Detect which cell encompasses the target text, then output its [x, y] center coordinate. 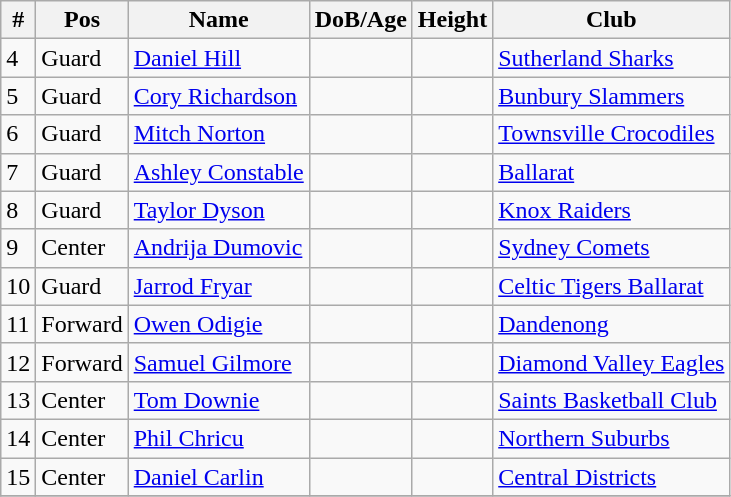
Ashley Constable [218, 172]
7 [18, 172]
Mitch Norton [218, 134]
Ballarat [612, 172]
Saints Basketball Club [612, 400]
Cory Richardson [218, 96]
Daniel Carlin [218, 477]
Tom Downie [218, 400]
Knox Raiders [612, 210]
6 [18, 134]
Central Districts [612, 477]
10 [18, 286]
Diamond Valley Eagles [612, 362]
Pos [82, 20]
Bunbury Slammers [612, 96]
Sutherland Sharks [612, 58]
Samuel Gilmore [218, 362]
14 [18, 438]
DoB/Age [360, 20]
Taylor Dyson [218, 210]
Phil Chricu [218, 438]
Sydney Comets [612, 248]
Height [452, 20]
9 [18, 248]
Daniel Hill [218, 58]
Dandenong [612, 324]
11 [18, 324]
Northern Suburbs [612, 438]
15 [18, 477]
Celtic Tigers Ballarat [612, 286]
5 [18, 96]
Jarrod Fryar [218, 286]
8 [18, 210]
# [18, 20]
4 [18, 58]
Club [612, 20]
Townsville Crocodiles [612, 134]
Owen Odigie [218, 324]
Andrija Dumovic [218, 248]
13 [18, 400]
12 [18, 362]
Name [218, 20]
